Pinpoint the cell where the given text exists, returning its (x, y) midpoint coordinate. 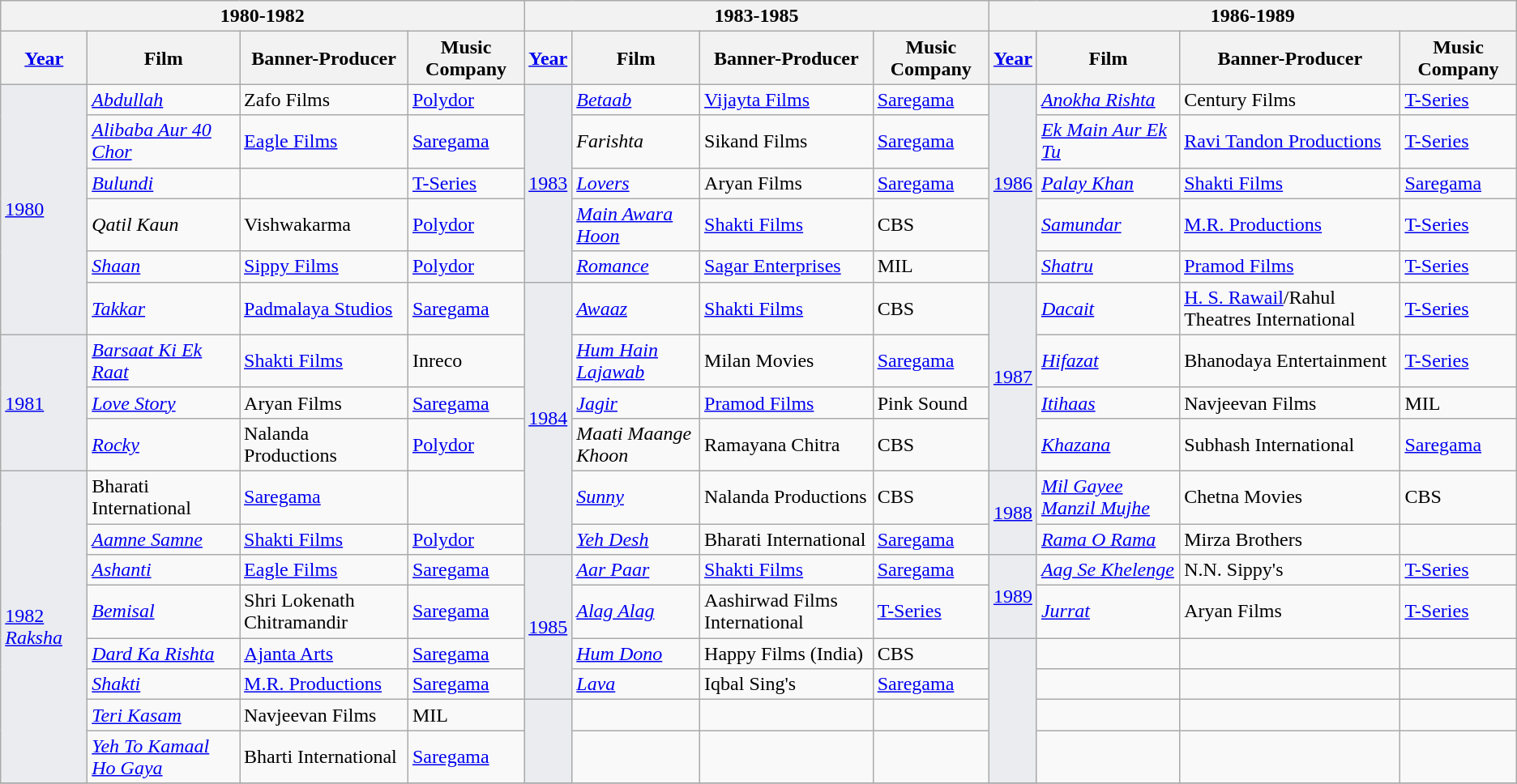
Bharti International (324, 756)
Itihaas (1108, 403)
1982 Raksha (44, 627)
Ravi Tandon Productions (1290, 141)
N.N. Sippy's (1290, 570)
Alag Alag (636, 612)
Shatru (1108, 266)
Khazana (1108, 444)
Mil Gayee Manzil Mujhe (1108, 497)
Chetna Movies (1290, 497)
Awaaz (636, 308)
Hum Hain Lajawab (636, 361)
1985 (548, 627)
Sunny (636, 497)
Alibaba Aur 40 Chor (164, 141)
Yeh Desh (636, 539)
Jurrat (1108, 612)
Betaab (636, 100)
Dacait (1108, 308)
Vijayta Films (787, 100)
Abdullah (164, 100)
Subhash International (1290, 444)
Happy Films (India) (787, 654)
Hifazat (1108, 361)
1980 (44, 209)
Pink Sound (930, 403)
Ramayana Chitra (787, 444)
Samundar (1108, 225)
Ajanta Arts (324, 654)
1988 (1013, 512)
Palay Khan (1108, 183)
Sippy Films (324, 266)
1986 (1013, 183)
Aashirwad Films International (787, 612)
Shri Lokenath Chitramandir (324, 612)
1983-1985 (757, 16)
Hum Dono (636, 654)
Iqbal Sing's (787, 684)
Romance (636, 266)
Lava (636, 684)
Bemisal (164, 612)
Ashanti (164, 570)
Padmalaya Studios (324, 308)
Rama O Rama (1108, 539)
Ek Main Aur Ek Tu (1108, 141)
Maati Maange Khoon (636, 444)
H. S. Rawail/Rahul Theatres International (1290, 308)
Teri Kasam (164, 715)
1987 (1013, 376)
Milan Movies (787, 361)
Zafo Films (324, 100)
Aamne Samne (164, 539)
Sikand Films (787, 141)
Anokha Rishta (1108, 100)
Rocky (164, 444)
Love Story (164, 403)
Farishta (636, 141)
Takkar (164, 308)
1989 (1013, 596)
1983 (548, 183)
Yeh To Kamaal Ho Gaya (164, 756)
Inreco (465, 361)
1984 (548, 418)
Dard Ka Rishta (164, 654)
Shaan (164, 266)
Century Films (1290, 100)
Barsaat Ki Ek Raat (164, 361)
Aag Se Khelenge (1108, 570)
Shakti (164, 684)
Bhanodaya Entertainment (1290, 361)
Qatil Kaun (164, 225)
Jagir (636, 403)
1981 (44, 403)
1986-1989 (1253, 16)
Mirza Brothers (1290, 539)
Main Awara Hoon (636, 225)
Aar Paar (636, 570)
Sagar Enterprises (787, 266)
1980-1982 (263, 16)
Vishwakarma (324, 225)
Bulundi (164, 183)
Lovers (636, 183)
